Locate the cell with the specified text and output its [X, Y] center coordinate. 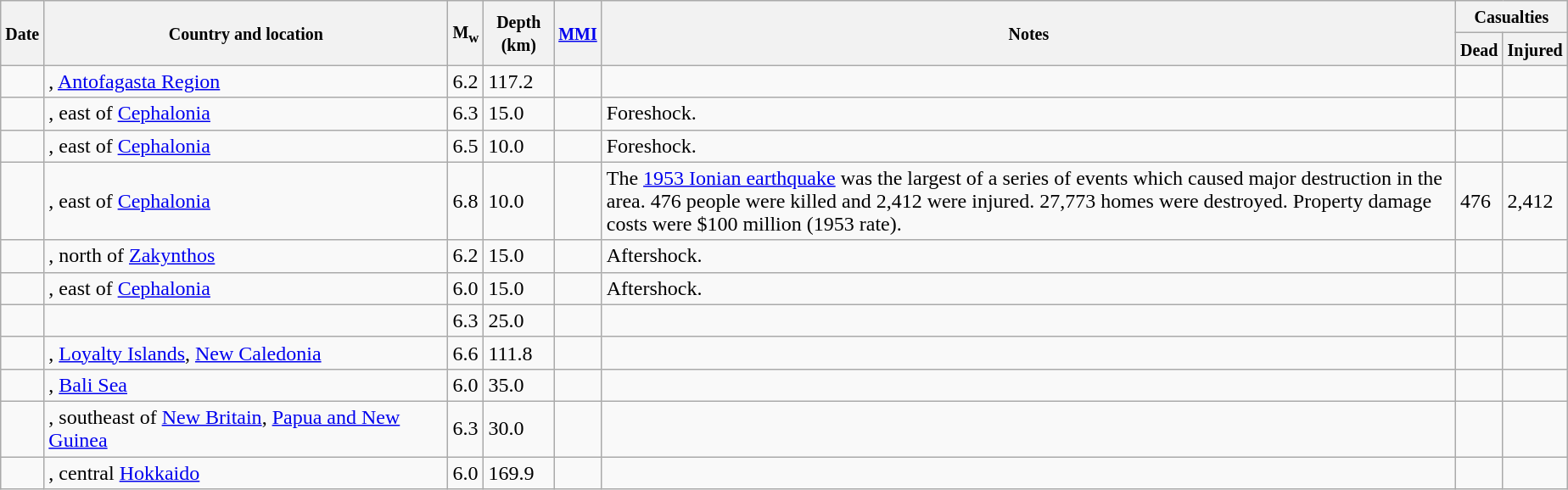
6.8 [466, 201]
Notes [1028, 33]
2,412 [1535, 201]
Dead [1479, 49]
35.0 [519, 385]
Mw [466, 33]
169.9 [519, 472]
117.2 [519, 81]
25.0 [519, 320]
, Antofagasta Region [246, 81]
Depth (km) [519, 33]
Injured [1535, 49]
, north of Zakynthos [246, 256]
6.6 [466, 353]
, Loyalty Islands, New Caledonia [246, 353]
, Bali Sea [246, 385]
, southeast of New Britain, Papua and New Guinea [246, 429]
Casualties [1511, 17]
Country and location [246, 33]
30.0 [519, 429]
111.8 [519, 353]
476 [1479, 201]
Date [22, 33]
, central Hokkaido [246, 472]
MMI [579, 33]
6.5 [466, 146]
